Pinpoint the cell where the given text exists, returning its (X, Y) midpoint coordinate. 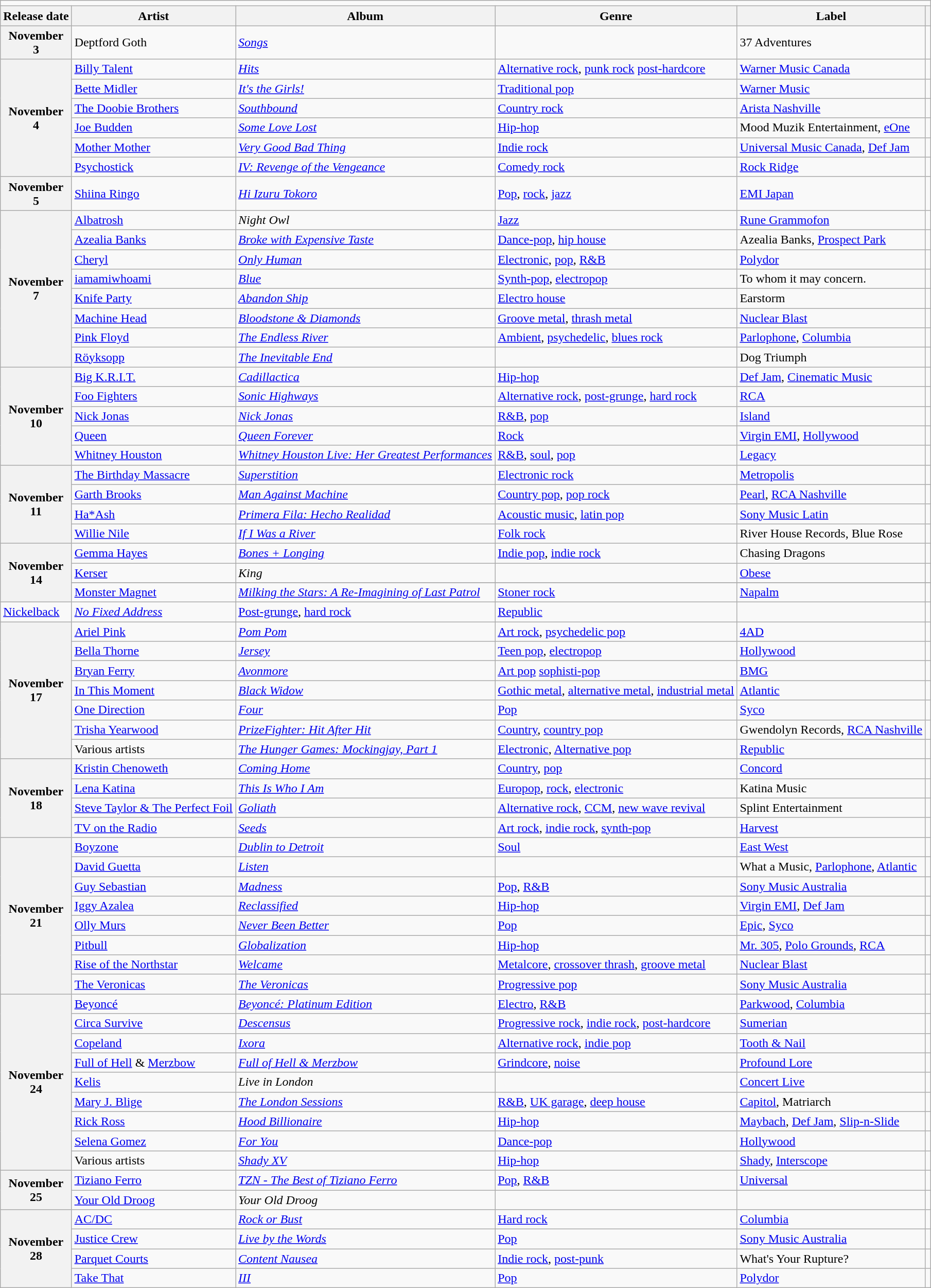
This Is Who I Am (365, 788)
November24 (36, 1082)
Progressive pop (616, 984)
Boyzone (153, 847)
November11 (36, 504)
Alternative rock, CCM, new wave revival (616, 808)
Blue (365, 279)
Dog Triumph (831, 357)
Indie rock, post-punk (616, 1259)
Gemma Hayes (153, 553)
Joe Budden (153, 128)
Kelis (153, 1082)
November5 (36, 194)
Shady XV (365, 1160)
RCA (831, 396)
Universal Music Canada, Def Jam (831, 147)
Kristin Chenoweth (153, 769)
November28 (36, 1249)
R&B, soul, pop (616, 455)
Primera Fila: Hecho Realidad (365, 514)
The Doobie Brothers (153, 108)
Art pop sophisti-pop (616, 671)
Bella Thorne (153, 651)
Knife Party (153, 299)
Big K.R.I.T. (153, 377)
Virgin EMI, Def Jam (831, 906)
November4 (36, 118)
Mary J. Blige (153, 1102)
Content Nausea (365, 1259)
Electronic rock (616, 475)
Copeland (153, 1043)
Seeds (365, 827)
Descensus (365, 1023)
Foo Fighters (153, 396)
Broke with Expensive Taste (365, 239)
Label (831, 16)
November18 (36, 798)
Jersey (365, 651)
BMG (831, 671)
What's Your Rupture? (831, 1259)
Ariel Pink (153, 632)
The Birthday Massacre (153, 475)
Never Been Better (365, 926)
Metropolis (831, 475)
Country, pop (616, 769)
Superstition (365, 475)
No Fixed Address (153, 612)
Parkwood, Columbia (831, 1004)
November14 (36, 572)
Queen (153, 436)
Listen (365, 866)
Willie Nile (153, 533)
Very Good Bad Thing (365, 147)
Bryan Ferry (153, 671)
Ha*Ash (153, 514)
Tooth & Nail (831, 1043)
November17 (36, 690)
Mr. 305, Polo Grounds, RCA (831, 945)
Electronic, pop, R&B (616, 259)
Olly Murs (153, 926)
One Direction (153, 710)
Europop, rock, electronic (616, 788)
Deptford Goth (153, 42)
Warner Music Canada (831, 69)
Art rock, indie rock, synth-pop (616, 827)
Release date (36, 16)
Whitney Houston (153, 455)
Live by the Words (365, 1239)
November25 (36, 1190)
Post-grunge, hard rock (365, 612)
Country pop, pop rock (616, 494)
EMI Japan (831, 194)
November21 (36, 915)
Maybach, Def Jam, Slip-n-Slide (831, 1121)
Cadillactica (365, 377)
Epic, Syco (831, 926)
Röyksopp (153, 357)
Queen Forever (365, 436)
Monster Magnet (153, 593)
Traditional pop (616, 89)
River House Records, Blue Rose (831, 533)
Pearl, RCA Nashville (831, 494)
Guy Sebastian (153, 886)
Warner Music (831, 89)
Shady, Interscope (831, 1160)
Coming Home (365, 769)
Iggy Azalea (153, 906)
Electronic, Alternative pop (616, 749)
Electro, R&B (616, 1004)
AC/DC (153, 1220)
Live in London (365, 1082)
iamamiwhoami (153, 279)
Pop, rock, jazz (616, 194)
In This Moment (153, 690)
Legacy (831, 455)
Gothic metal, alternative metal, industrial metal (616, 690)
Reclassified (365, 906)
It's the Girls! (365, 89)
Universal (831, 1180)
The London Sessions (365, 1102)
Mood Muzik Entertainment, eOne (831, 128)
Pitbull (153, 945)
Arista Nashville (831, 108)
TV on the Radio (153, 827)
Groove metal, thrash metal (616, 318)
Rock or Bust (365, 1220)
Album (365, 16)
Indie pop, indie rock (616, 553)
Art rock, psychedelic pop (616, 632)
4AD (831, 632)
Atlantic (831, 690)
TZN - The Best of Tiziano Ferro (365, 1180)
East West (831, 847)
Concert Live (831, 1082)
What a Music, Parlophone, Atlantic (831, 866)
Alternative rock, indie pop (616, 1043)
Soul (616, 847)
Comedy rock (616, 167)
Rune Grammofon (831, 220)
Beyoncé: Platinum Edition (365, 1004)
Trisha Yearwood (153, 729)
Bones + Longing (365, 553)
Rock Ridge (831, 167)
Syco (831, 710)
Cheryl (153, 259)
Progressive rock, indie rock, post-hardcore (616, 1023)
Kerser (153, 573)
Capitol, Matriarch (831, 1102)
Four (365, 710)
Circa Survive (153, 1023)
Whitney Houston Live: Her Greatest Performances (365, 455)
Country rock (616, 108)
Southbound (365, 108)
Globalization (365, 945)
Milking the Stars: A Re-Imagining of Last Patrol (365, 593)
Rick Ross (153, 1121)
III (365, 1278)
Alternative rock, punk rock post-hardcore (616, 69)
Hood Billionaire (365, 1121)
Machine Head (153, 318)
Concord (831, 769)
Shiina Ringo (153, 194)
Albatrosh (153, 220)
Bette Midler (153, 89)
Pink Floyd (153, 338)
Def Jam, Cinematic Music (831, 377)
Electro house (616, 299)
Azealia Banks (153, 239)
Indie rock (616, 147)
Azealia Banks, Prospect Park (831, 239)
The Inevitable End (365, 357)
Justice Crew (153, 1239)
Chasing Dragons (831, 553)
The Hunger Games: Mockingjay, Part 1 (365, 749)
Gwendolyn Records, RCA Nashville (831, 729)
R&B, UK garage, deep house (616, 1102)
Metalcore, crossover thrash, groove metal (616, 965)
Ixora (365, 1043)
Hi Izuru Tokoro (365, 194)
Welcame (365, 965)
Island (831, 416)
Goliath (365, 808)
Bloodstone & Diamonds (365, 318)
November10 (36, 416)
Genre (616, 16)
Stoner rock (616, 593)
The Endless River (365, 338)
Dance-pop (616, 1141)
Parlophone, Columbia (831, 338)
Garth Brooks (153, 494)
If I Was a River (365, 533)
Harvest (831, 827)
Sony Music Latin (831, 514)
Selena Gomez (153, 1141)
Parquet Courts (153, 1259)
Artist (153, 16)
Some Love Lost (365, 128)
Columbia (831, 1220)
November7 (36, 288)
Splint Entertainment (831, 808)
Mother Mother (153, 147)
Dublin to Detroit (365, 847)
Earstorm (831, 299)
Sonic Highways (365, 396)
Grindcore, noise (616, 1063)
Night Owl (365, 220)
Synth-pop, electropop (616, 279)
PrizeFighter: Hit After Hit (365, 729)
Abandon Ship (365, 299)
Steve Taylor & The Perfect Foil (153, 808)
For You (365, 1141)
Folk rock (616, 533)
Rise of the Northstar (153, 965)
Rock (616, 436)
Profound Lore (831, 1063)
Jazz (616, 220)
To whom it may concern. (831, 279)
Katina Music (831, 788)
November3 (36, 42)
Songs (365, 42)
Dance-pop, hip house (616, 239)
Black Widow (365, 690)
Country, country pop (616, 729)
Ambient, psychedelic, blues rock (616, 338)
Billy Talent (153, 69)
Lena Katina (153, 788)
Hard rock (616, 1220)
Only Human (365, 259)
Beyoncé (153, 1004)
David Guetta (153, 866)
Tiziano Ferro (153, 1180)
Obese (831, 573)
Sumerian (831, 1023)
IV: Revenge of the Vengeance (365, 167)
Alternative rock, post-grunge, hard rock (616, 396)
King (365, 573)
Virgin EMI, Hollywood (831, 436)
Madness (365, 886)
Man Against Machine (365, 494)
Nickelback (36, 612)
R&B, pop (616, 416)
Pom Pom (365, 632)
37 Adventures (831, 42)
Hits (365, 69)
Napalm (831, 593)
Acoustic music, latin pop (616, 514)
Psychostick (153, 167)
Teen pop, electropop (616, 651)
Avonmore (365, 671)
Take That (153, 1278)
